Extract the [x, y] coordinate from the center of the cell holding the provided text.  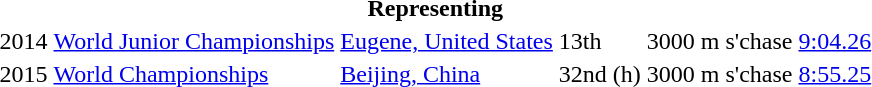
Eugene, United States [447, 41]
13th [600, 41]
3000 m s'chase [720, 41]
World Junior Championships [194, 41]
